Locate the cell with the specified text and output its [x, y] center coordinate. 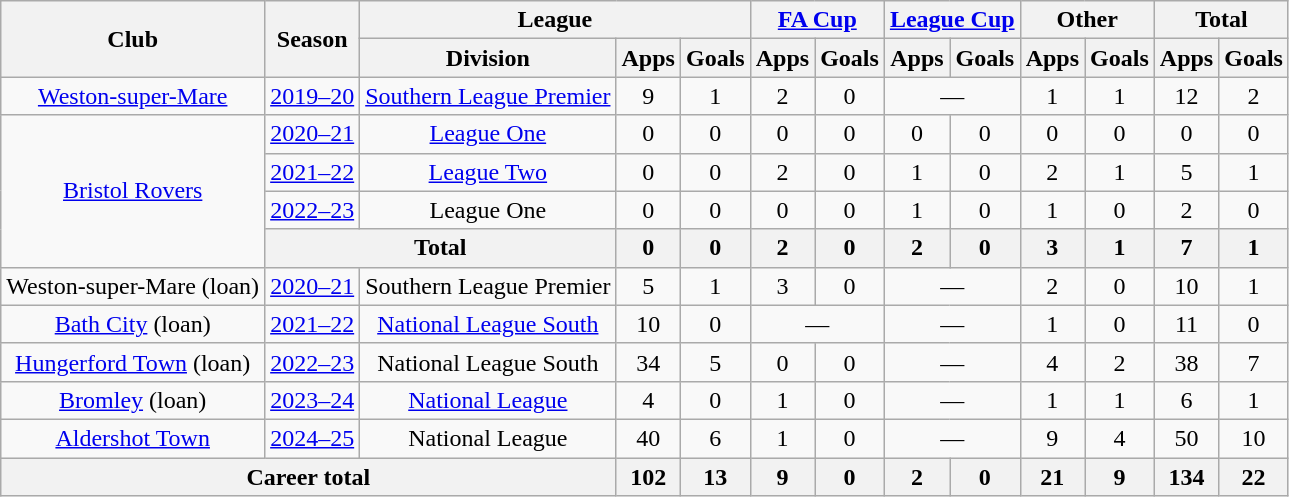
Season [312, 39]
40 [648, 438]
Aldershot Town [133, 438]
38 [1186, 362]
Career total [308, 477]
Weston-super-Mare [133, 96]
22 [1254, 477]
Weston-super-Mare (loan) [133, 286]
League Cup [952, 20]
League [555, 20]
League Two [488, 172]
50 [1186, 438]
2019–20 [312, 96]
FA Cup [817, 20]
102 [648, 477]
34 [648, 362]
11 [1186, 324]
134 [1186, 477]
2023–24 [312, 400]
Bristol Rovers [133, 191]
Hungerford Town (loan) [133, 362]
13 [715, 477]
Bath City (loan) [133, 324]
Club [133, 39]
21 [1052, 477]
12 [1186, 96]
Other [1087, 20]
2024–25 [312, 438]
Division [488, 58]
Bromley (loan) [133, 400]
